Pinpoint the cell where the given text exists, returning its (x, y) midpoint coordinate. 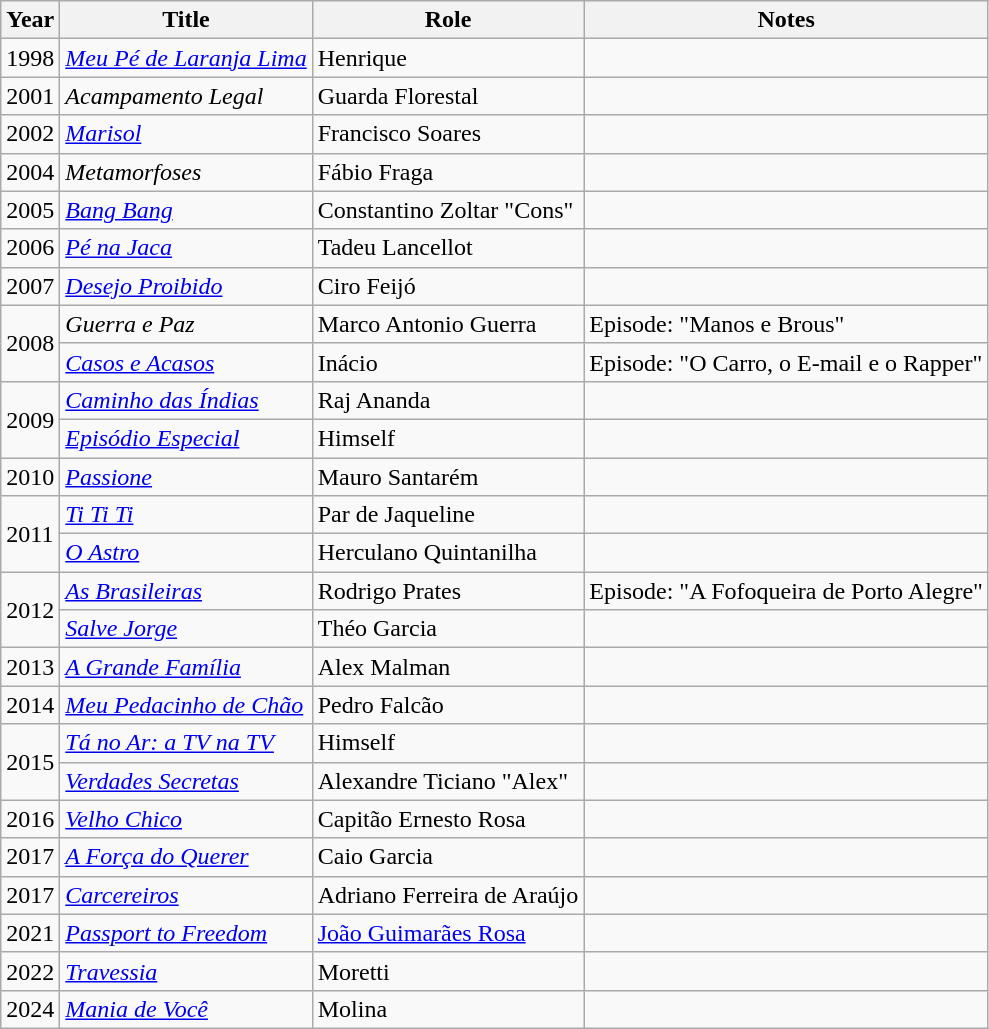
Salve Jorge (186, 629)
Title (186, 20)
Velho Chico (186, 819)
Notes (786, 20)
Episode: "O Carro, o E-mail e o Rapper" (786, 362)
2013 (30, 667)
Alex Malman (448, 667)
As Brasileiras (186, 591)
O Astro (186, 553)
Par de Jaqueline (448, 515)
2004 (30, 172)
2024 (30, 1009)
Carcereiros (186, 895)
Constantino Zoltar "Cons" (448, 210)
Passione (186, 477)
Episode: "A Fofoqueira de Porto Alegre" (786, 591)
Casos e Acasos (186, 362)
2001 (30, 96)
Travessia (186, 971)
Caminho das Índias (186, 400)
Herculano Quintanilha (448, 553)
Passport to Freedom (186, 933)
Mania de Você (186, 1009)
2012 (30, 610)
1998 (30, 58)
Metamorfoses (186, 172)
A Grande Família (186, 667)
2015 (30, 762)
Théo Garcia (448, 629)
2010 (30, 477)
Bang Bang (186, 210)
Molina (448, 1009)
Tadeu Lancellot (448, 248)
2009 (30, 419)
Pé na Jaca (186, 248)
Desejo Proibido (186, 286)
Inácio (448, 362)
Acampamento Legal (186, 96)
Tá no Ar: a TV na TV (186, 743)
Role (448, 20)
2016 (30, 819)
Henrique (448, 58)
2008 (30, 343)
2021 (30, 933)
Meu Pedacinho de Chão (186, 705)
2007 (30, 286)
Verdades Secretas (186, 781)
Alexandre Ticiano "Alex" (448, 781)
2014 (30, 705)
2005 (30, 210)
Marisol (186, 134)
Marco Antonio Guerra (448, 324)
Guerra e Paz (186, 324)
Ti Ti Ti (186, 515)
2006 (30, 248)
2022 (30, 971)
2002 (30, 134)
Francisco Soares (448, 134)
Raj Ananda (448, 400)
Rodrigo Prates (448, 591)
Mauro Santarém (448, 477)
Year (30, 20)
Meu Pé de Laranja Lima (186, 58)
Caio Garcia (448, 857)
2011 (30, 534)
A Força do Querer (186, 857)
Episódio Especial (186, 438)
Moretti (448, 971)
Adriano Ferreira de Araújo (448, 895)
João Guimarães Rosa (448, 933)
Guarda Florestal (448, 96)
Pedro Falcão (448, 705)
Episode: "Manos e Brous" (786, 324)
Capitão Ernesto Rosa (448, 819)
Fábio Fraga (448, 172)
Ciro Feijó (448, 286)
